Identify which cell holds the provided text, then report its (x, y) central coordinate. 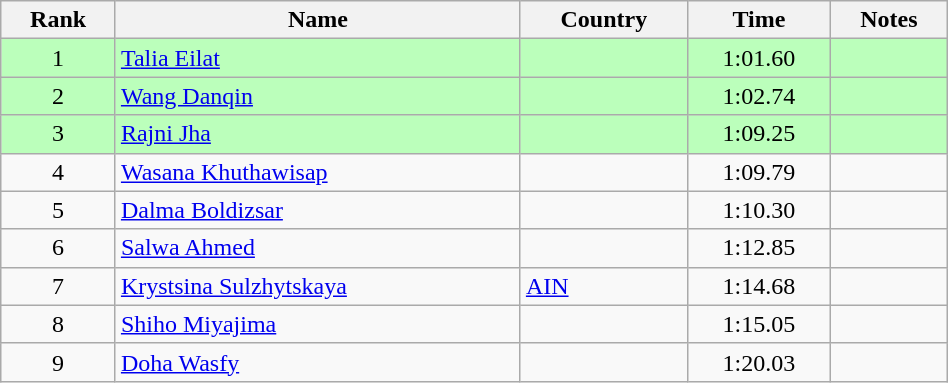
1 (58, 58)
3 (58, 134)
8 (58, 324)
7 (58, 286)
2 (58, 96)
Country (604, 20)
9 (58, 362)
Doha Wasfy (318, 362)
1:01.60 (758, 58)
Salwa Ahmed (318, 248)
Dalma Boldizsar (318, 210)
1:15.05 (758, 324)
5 (58, 210)
Rank (58, 20)
Talia Eilat (318, 58)
1:10.30 (758, 210)
Notes (888, 20)
Wang Danqin (318, 96)
1:14.68 (758, 286)
1:12.85 (758, 248)
Rajni Jha (318, 134)
Wasana Khuthawisap (318, 172)
Name (318, 20)
Shiho Miyajima (318, 324)
Krystsina Sulzhytskaya (318, 286)
1:02.74 (758, 96)
AIN (604, 286)
1:20.03 (758, 362)
1:09.25 (758, 134)
6 (58, 248)
4 (58, 172)
1:09.79 (758, 172)
Time (758, 20)
